Scan for the cell matching the given text and deliver its [x, y] coordinate at center. 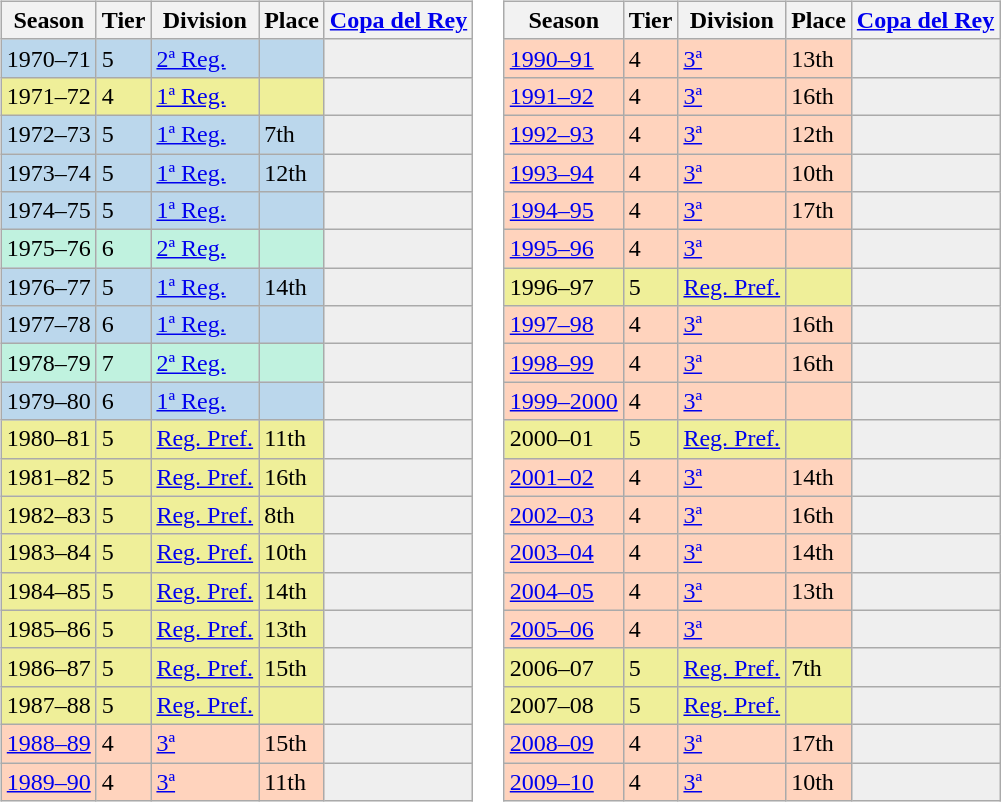
1991–92 [564, 96]
1999–2000 [564, 401]
2003–04 [564, 553]
1990–91 [564, 58]
1997–98 [564, 325]
1977–78 [48, 325]
2002–03 [564, 515]
2005–06 [564, 629]
2006–07 [564, 667]
1998–99 [564, 363]
1996–97 [564, 287]
1978–79 [48, 363]
1993–94 [564, 173]
2008–09 [564, 743]
1986–87 [48, 667]
2007–08 [564, 705]
1972–73 [48, 134]
1981–82 [48, 477]
1994–95 [564, 211]
1971–72 [48, 96]
1979–80 [48, 401]
1983–84 [48, 553]
1984–85 [48, 591]
1985–86 [48, 629]
1974–75 [48, 211]
1987–88 [48, 705]
1970–71 [48, 58]
2001–02 [564, 477]
1980–81 [48, 439]
1995–96 [564, 249]
1975–76 [48, 249]
1973–74 [48, 173]
2004–05 [564, 591]
1988–89 [48, 743]
2009–10 [564, 781]
1982–83 [48, 515]
1976–77 [48, 287]
7 [124, 363]
1992–93 [564, 134]
2000–01 [564, 439]
1989–90 [48, 781]
8th [292, 515]
